Search for the cell housing the specified text and yield its (X, Y) center coordinate. 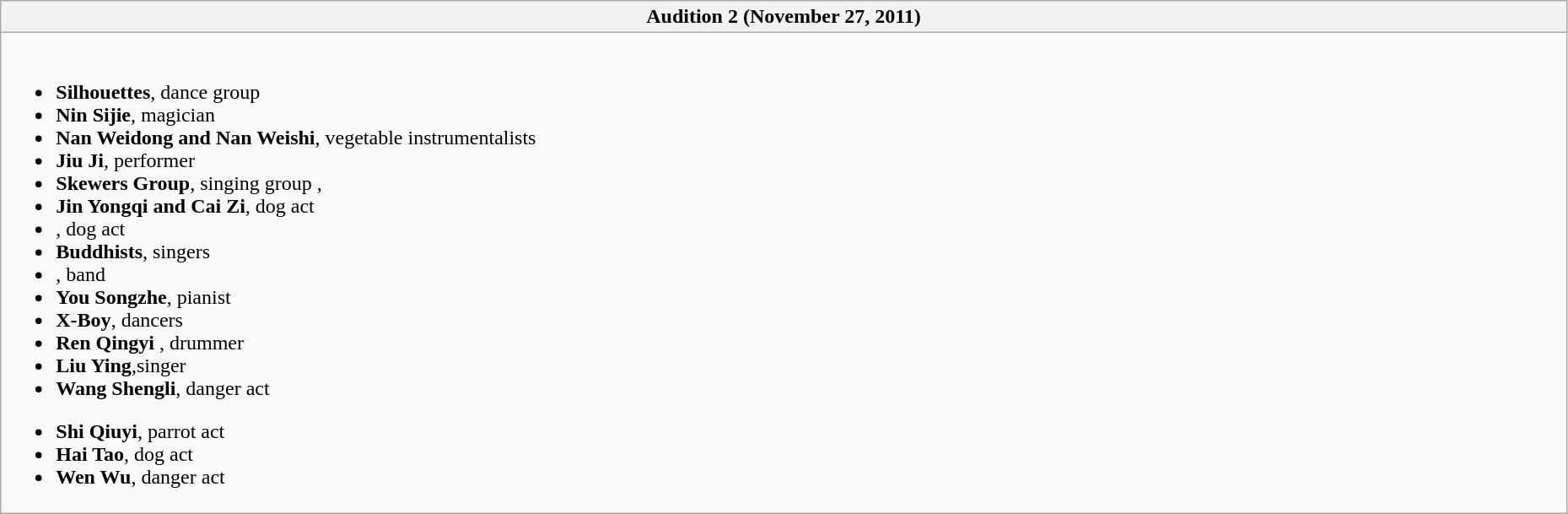
Audition 2 (November 27, 2011) (784, 17)
